Return (x, y) of the center of cell containing provided text 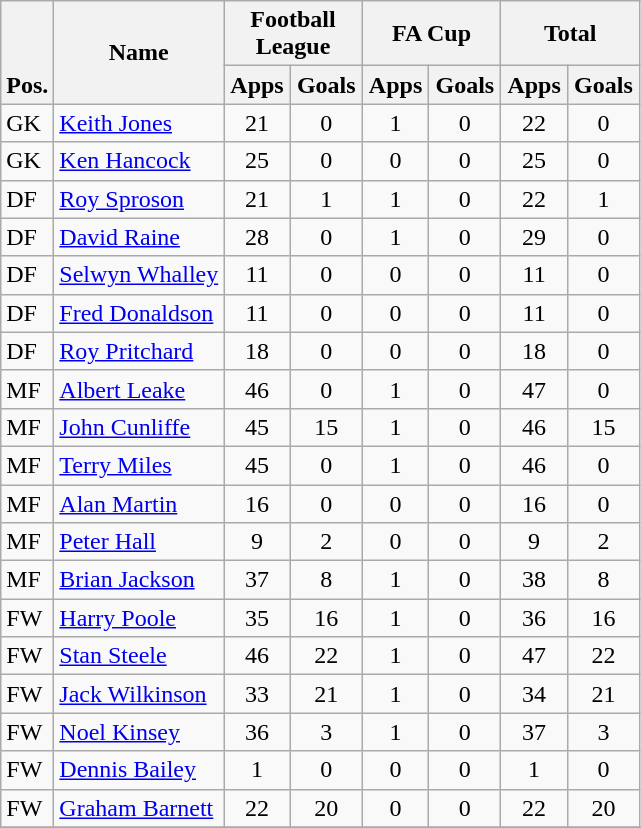
FA Cup (432, 34)
33 (258, 694)
Roy Sproson (139, 199)
Stan Steele (139, 656)
Jack Wilkinson (139, 694)
34 (534, 694)
Ken Hancock (139, 161)
29 (534, 237)
Total (570, 34)
Noel Kinsey (139, 732)
Graham Barnett (139, 808)
David Raine (139, 237)
Dennis Bailey (139, 770)
Alan Martin (139, 503)
Albert Leake (139, 389)
Football League (294, 34)
Pos. (28, 52)
Roy Pritchard (139, 351)
Selwyn Whalley (139, 275)
John Cunliffe (139, 427)
Fred Donaldson (139, 313)
Brian Jackson (139, 580)
Terry Miles (139, 465)
Harry Poole (139, 618)
38 (534, 580)
28 (258, 237)
Name (139, 52)
35 (258, 618)
Keith Jones (139, 123)
Peter Hall (139, 542)
